From the cell containing the given text, extract its center point as (X, Y) coordinate. 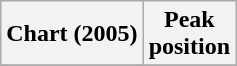
Chart (2005) (72, 34)
Peakposition (189, 34)
